Locate the cell with the specified text and output its [X, Y] center coordinate. 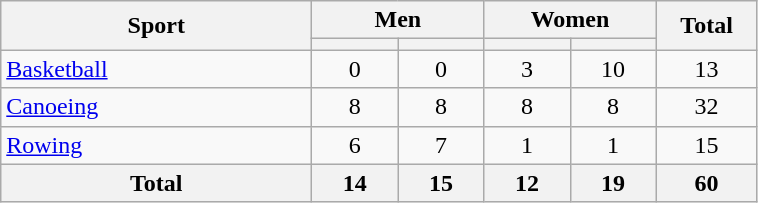
7 [441, 145]
Basketball [156, 69]
19 [613, 183]
10 [613, 69]
13 [706, 69]
Canoeing [156, 107]
6 [355, 145]
Sport [156, 26]
Women [570, 20]
32 [706, 107]
Men [398, 20]
3 [527, 69]
60 [706, 183]
14 [355, 183]
Rowing [156, 145]
12 [527, 183]
